Return [x, y] of the center of cell containing provided text 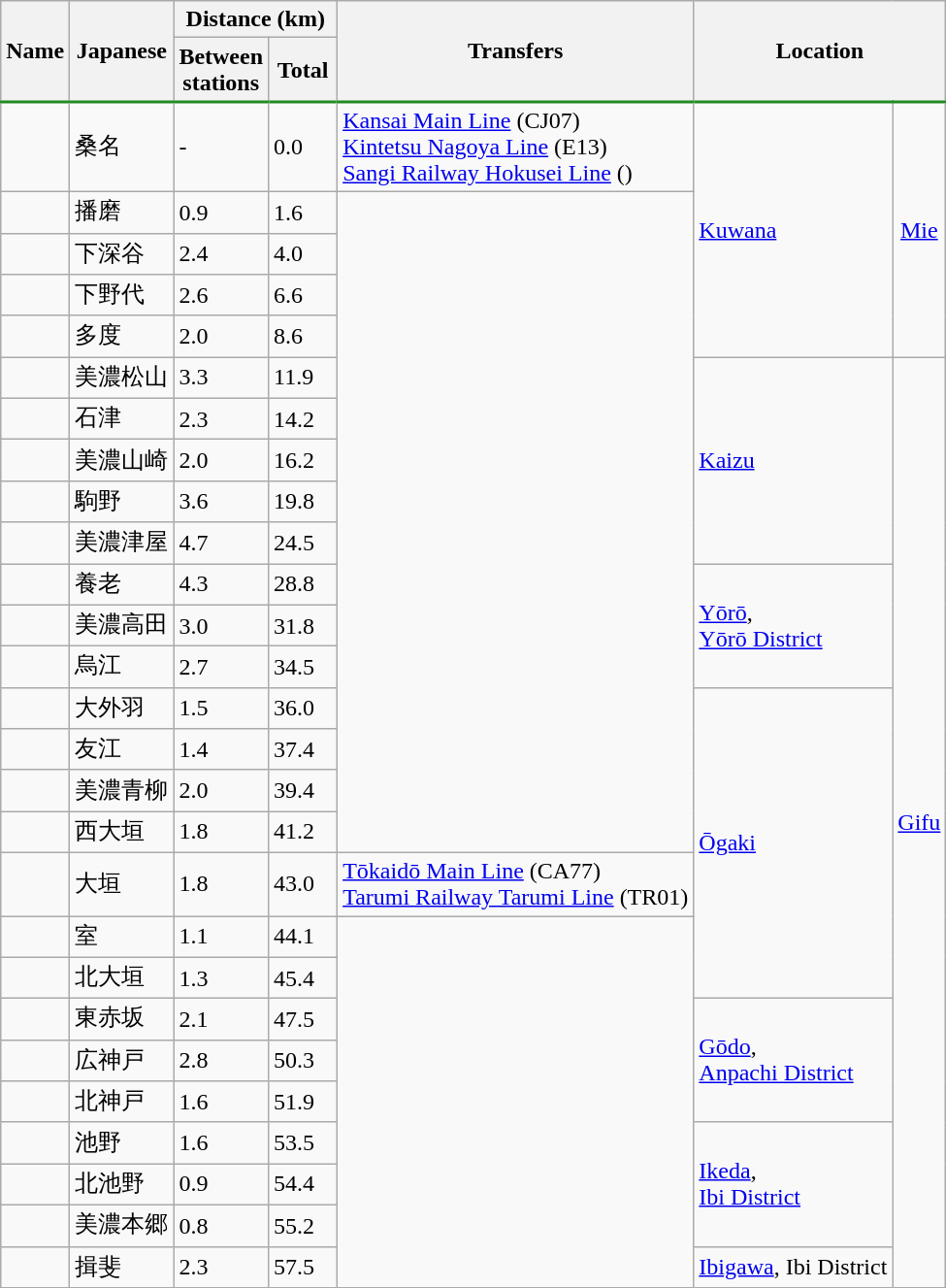
24.5 [303, 544]
揖斐 [122, 1268]
美濃本郷 [122, 1225]
Kansai Main Line (CJ07) Kintetsu Nagoya Line (E13)Sangi Railway Hokusei Line () [516, 148]
2.7 [221, 668]
37.4 [303, 749]
Total [303, 70]
11.9 [303, 379]
39.4 [303, 790]
Tōkaidō Main Line (CA77) Tarumi Railway Tarumi Line (TR01) [516, 883]
Transfers [516, 51]
Location [820, 51]
14.2 [303, 419]
47.5 [303, 1019]
Yōrō,Yōrō District [794, 625]
1.1 [221, 938]
4.7 [221, 544]
美濃津屋 [122, 544]
1.5 [221, 709]
友江 [122, 749]
Kuwana [794, 229]
東赤坂 [122, 1019]
- [221, 148]
1.4 [221, 749]
Between stations [221, 70]
8.6 [303, 336]
北大垣 [122, 978]
31.8 [303, 625]
2.4 [221, 254]
烏江 [122, 668]
19.8 [303, 501]
広神戸 [122, 1060]
57.5 [303, 1268]
28.8 [303, 584]
2.1 [221, 1019]
石津 [122, 419]
2.8 [221, 1060]
Gifu [920, 823]
大外羽 [122, 709]
0.0 [303, 148]
55.2 [303, 1225]
Kaizu [794, 460]
4.0 [303, 254]
下野代 [122, 295]
53.5 [303, 1143]
池野 [122, 1143]
45.4 [303, 978]
下深谷 [122, 254]
美濃松山 [122, 379]
1.3 [221, 978]
Mie [920, 229]
16.2 [303, 460]
51.9 [303, 1103]
駒野 [122, 501]
北池野 [122, 1184]
34.5 [303, 668]
播磨 [122, 212]
44.1 [303, 938]
Ibigawa, Ibi District [794, 1268]
3.6 [221, 501]
36.0 [303, 709]
桑名 [122, 148]
室 [122, 938]
北神戸 [122, 1103]
0.8 [221, 1225]
Gōdo,Anpachi District [794, 1061]
Ōgaki [794, 842]
Distance (km) [256, 19]
41.2 [303, 833]
3.0 [221, 625]
54.4 [303, 1184]
西大垣 [122, 833]
43.0 [303, 883]
大垣 [122, 883]
美濃高田 [122, 625]
美濃山崎 [122, 460]
2.6 [221, 295]
4.3 [221, 584]
Japanese [122, 51]
多度 [122, 336]
Name [35, 51]
養老 [122, 584]
3.3 [221, 379]
Ikeda,Ibi District [794, 1184]
6.6 [303, 295]
50.3 [303, 1060]
美濃青柳 [122, 790]
